Search for the cell housing the specified text and yield its [x, y] center coordinate. 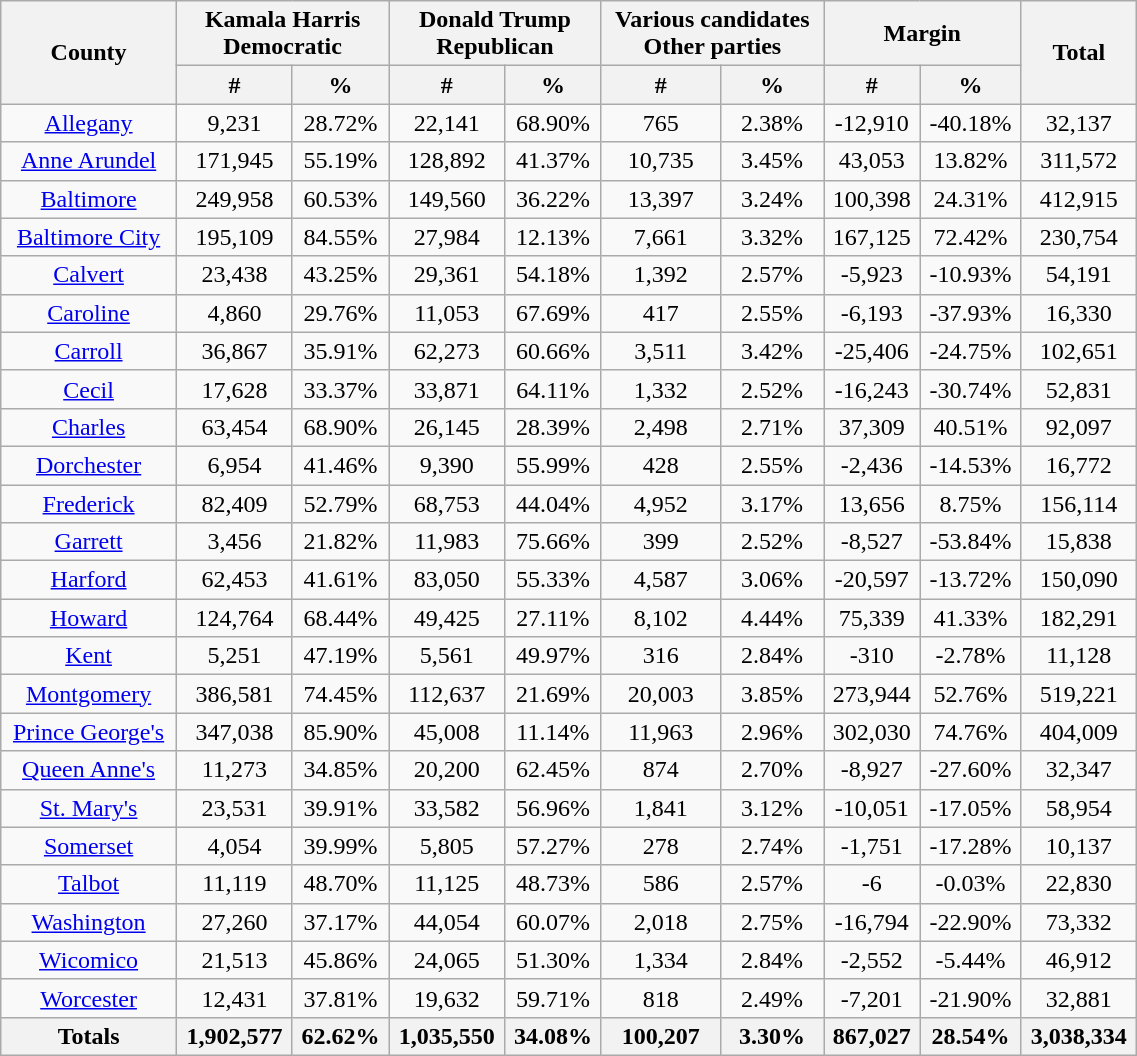
386,581 [234, 694]
12.13% [553, 237]
34.85% [340, 770]
63,454 [234, 427]
Washington [89, 922]
37.17% [340, 922]
-30.74% [970, 389]
9,231 [234, 123]
Margin [922, 34]
2.74% [772, 846]
Carroll [89, 351]
22,830 [1079, 884]
40.51% [970, 427]
Somerset [89, 846]
20,003 [660, 694]
412,915 [1079, 199]
-21.90% [970, 998]
302,030 [872, 732]
-40.18% [970, 123]
399 [660, 542]
44,054 [447, 922]
Montgomery [89, 694]
41.61% [340, 580]
27,984 [447, 237]
32,881 [1079, 998]
2,498 [660, 427]
11,053 [447, 313]
82,409 [234, 503]
-24.75% [970, 351]
34.08% [553, 1036]
519,221 [1079, 694]
Wicomico [89, 960]
13,397 [660, 199]
2.75% [772, 922]
49.97% [553, 656]
-2,436 [872, 465]
100,398 [872, 199]
83,050 [447, 580]
417 [660, 313]
Cecil [89, 389]
3.17% [772, 503]
867,027 [872, 1036]
62,273 [447, 351]
35.91% [340, 351]
45,008 [447, 732]
32,347 [1079, 770]
62.62% [340, 1036]
24,065 [447, 960]
-2,552 [872, 960]
3.30% [772, 1036]
Baltimore [89, 199]
150,090 [1079, 580]
-22.90% [970, 922]
23,531 [234, 808]
3.42% [772, 351]
Donald TrumpRepublican [495, 34]
8,102 [660, 618]
41.46% [340, 465]
27,260 [234, 922]
-8,527 [872, 542]
3.32% [772, 237]
4,860 [234, 313]
16,330 [1079, 313]
13.82% [970, 161]
167,125 [872, 237]
10,137 [1079, 846]
36.22% [553, 199]
Total [1079, 52]
49,425 [447, 618]
2.70% [772, 770]
1,334 [660, 960]
Dorchester [89, 465]
59.71% [553, 998]
21.82% [340, 542]
45.86% [340, 960]
51.30% [553, 960]
39.99% [340, 846]
3.24% [772, 199]
55.33% [553, 580]
171,945 [234, 161]
2,018 [660, 922]
-7,201 [872, 998]
29,361 [447, 275]
-10.93% [970, 275]
4.44% [772, 618]
Caroline [89, 313]
-16,243 [872, 389]
11,983 [447, 542]
273,944 [872, 694]
-20,597 [872, 580]
3.45% [772, 161]
-310 [872, 656]
Anne Arundel [89, 161]
11,273 [234, 770]
57.27% [553, 846]
1,841 [660, 808]
92,097 [1079, 427]
-5.44% [970, 960]
10,735 [660, 161]
6,954 [234, 465]
316 [660, 656]
-16,794 [872, 922]
Baltimore City [89, 237]
26,145 [447, 427]
Howard [89, 618]
311,572 [1079, 161]
11,128 [1079, 656]
156,114 [1079, 503]
102,651 [1079, 351]
52,831 [1079, 389]
St. Mary's [89, 808]
-25,406 [872, 351]
74.45% [340, 694]
1,392 [660, 275]
Queen Anne's [89, 770]
Prince George's [89, 732]
112,637 [447, 694]
13,656 [872, 503]
64.11% [553, 389]
195,109 [234, 237]
28.54% [970, 1036]
3.12% [772, 808]
11,119 [234, 884]
4,054 [234, 846]
52.76% [970, 694]
11.14% [553, 732]
404,009 [1079, 732]
Totals [89, 1036]
16,772 [1079, 465]
54,191 [1079, 275]
Worcester [89, 998]
-6,193 [872, 313]
-0.03% [970, 884]
1,902,577 [234, 1036]
278 [660, 846]
Talbot [89, 884]
-17.05% [970, 808]
3.85% [772, 694]
43.25% [340, 275]
15,838 [1079, 542]
29.76% [340, 313]
2.49% [772, 998]
County [89, 52]
85.90% [340, 732]
12,431 [234, 998]
-8,927 [872, 770]
9,390 [447, 465]
-12,910 [872, 123]
1,332 [660, 389]
62.45% [553, 770]
Garrett [89, 542]
128,892 [447, 161]
55.99% [553, 465]
24.31% [970, 199]
-1,751 [872, 846]
62,453 [234, 580]
-53.84% [970, 542]
68,753 [447, 503]
20,200 [447, 770]
-14.53% [970, 465]
Allegany [89, 123]
75,339 [872, 618]
11,963 [660, 732]
-17.28% [970, 846]
-6 [872, 884]
60.07% [553, 922]
230,754 [1079, 237]
Various candidatesOther parties [712, 34]
67.69% [553, 313]
-2.78% [970, 656]
48.73% [553, 884]
33,871 [447, 389]
2.96% [772, 732]
68.44% [340, 618]
1,035,550 [447, 1036]
19,632 [447, 998]
Calvert [89, 275]
-37.93% [970, 313]
Charles [89, 427]
46,912 [1079, 960]
Kamala HarrisDemocratic [282, 34]
43,053 [872, 161]
41.33% [970, 618]
47.19% [340, 656]
3,038,334 [1079, 1036]
Frederick [89, 503]
73,332 [1079, 922]
Harford [89, 580]
28.39% [553, 427]
182,291 [1079, 618]
33,582 [447, 808]
75.66% [553, 542]
37.81% [340, 998]
4,587 [660, 580]
586 [660, 884]
44.04% [553, 503]
21,513 [234, 960]
5,805 [447, 846]
84.55% [340, 237]
347,038 [234, 732]
72.42% [970, 237]
-13.72% [970, 580]
124,764 [234, 618]
-10,051 [872, 808]
22,141 [447, 123]
7,661 [660, 237]
874 [660, 770]
37,309 [872, 427]
4,952 [660, 503]
48.70% [340, 884]
765 [660, 123]
52.79% [340, 503]
-27.60% [970, 770]
54.18% [553, 275]
36,867 [234, 351]
-5,923 [872, 275]
Kent [89, 656]
32,137 [1079, 123]
23,438 [234, 275]
11,125 [447, 884]
55.19% [340, 161]
21.69% [553, 694]
5,561 [447, 656]
41.37% [553, 161]
60.53% [340, 199]
74.76% [970, 732]
56.96% [553, 808]
8.75% [970, 503]
3,456 [234, 542]
100,207 [660, 1036]
27.11% [553, 618]
28.72% [340, 123]
58,954 [1079, 808]
33.37% [340, 389]
149,560 [447, 199]
249,958 [234, 199]
3,511 [660, 351]
17,628 [234, 389]
2.38% [772, 123]
818 [660, 998]
60.66% [553, 351]
39.91% [340, 808]
428 [660, 465]
3.06% [772, 580]
5,251 [234, 656]
2.71% [772, 427]
